Determine the [X, Y] coordinate at the center of the cell enclosing the given text.  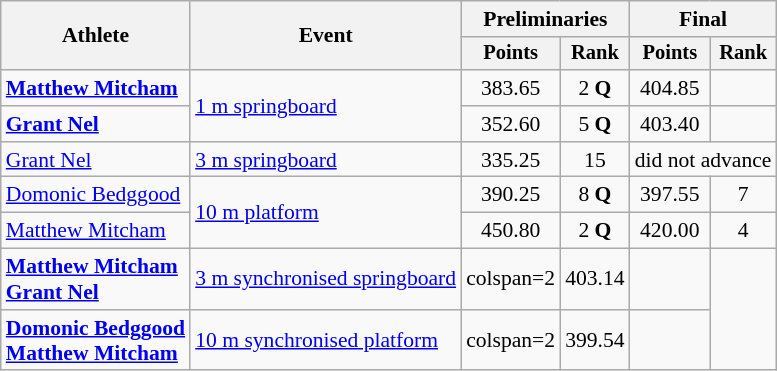
Final [704, 19]
352.60 [510, 124]
Event [326, 36]
1 m springboard [326, 106]
Domonic Bedggood [96, 195]
10 m synchronised platform [326, 340]
Preliminaries [546, 19]
390.25 [510, 195]
10 m platform [326, 212]
404.85 [670, 88]
3 m springboard [326, 160]
399.54 [594, 340]
5 Q [594, 124]
7 [744, 195]
420.00 [670, 231]
Athlete [96, 36]
15 [594, 160]
383.65 [510, 88]
450.80 [510, 231]
335.25 [510, 160]
403.14 [594, 280]
Matthew MitchamGrant Nel [96, 280]
397.55 [670, 195]
did not advance [704, 160]
3 m synchronised springboard [326, 280]
403.40 [670, 124]
8 Q [594, 195]
Domonic BedggoodMatthew Mitcham [96, 340]
4 [744, 231]
